Find where the given text appears and provide that cell's center as [X, Y] coordinate. 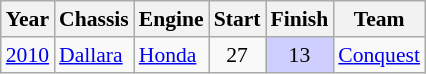
Year [28, 19]
Chassis [94, 19]
Finish [300, 19]
13 [300, 55]
Honda [172, 55]
Dallara [94, 55]
Start [238, 19]
Conquest [379, 55]
2010 [28, 55]
27 [238, 55]
Team [379, 19]
Engine [172, 19]
